Pinpoint the cell where the given text exists, returning its [x, y] midpoint coordinate. 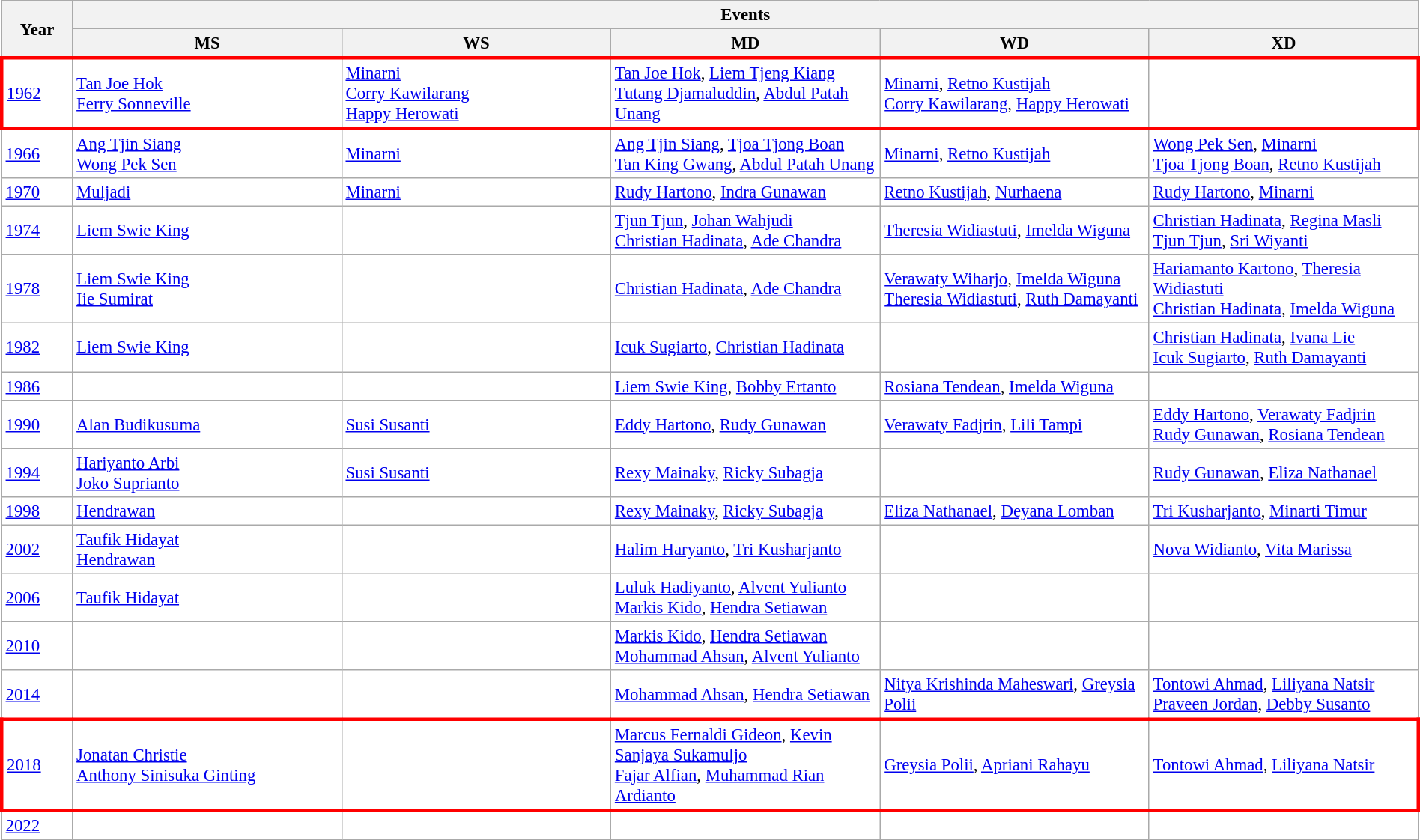
MD [746, 43]
1994 [37, 473]
1990 [37, 424]
Jonatan Christie Anthony Sinisuka Ginting [207, 765]
Muljadi [207, 192]
Minarni, Retno Kustijah Corry Kawilarang, Happy Herowati [1014, 94]
Hendrawan [207, 511]
Christian Hadinata, Ivana Lie Icuk Sugiarto, Ruth Damayanti [1284, 347]
1970 [37, 192]
Eliza Nathanael, Deyana Lomban [1014, 511]
Liem Swie King Iie Sumirat [207, 289]
Icuk Sugiarto, Christian Hadinata [746, 347]
Tontowi Ahmad, Liliyana Natsir [1284, 765]
Eddy Hartono, Rudy Gunawan [746, 424]
Minarni, Retno Kustijah [1014, 153]
Year [37, 30]
2006 [37, 597]
Rosiana Tendean, Imelda Wiguna [1014, 386]
Tjun Tjun, Johan Wahjudi Christian Hadinata, Ade Chandra [746, 231]
Rudy Gunawan, Eliza Nathanael [1284, 473]
Christian Hadinata, Ade Chandra [746, 289]
Luluk Hadiyanto, Alvent Yulianto Markis Kido, Hendra Setiawan [746, 597]
2002 [37, 550]
Mohammad Ahsan, Hendra Setiawan [746, 695]
WD [1014, 43]
Alan Budikusuma [207, 424]
Events [746, 15]
1998 [37, 511]
Taufik Hidayat [207, 597]
Greysia Polii, Apriani Rahayu [1014, 765]
Tan Joe Hok, Liem Tjeng Kiang Tutang Djamaluddin, Abdul Patah Unang [746, 94]
Christian Hadinata, Regina Masli Tjun Tjun, Sri Wiyanti [1284, 231]
Rudy Hartono, Indra Gunawan [746, 192]
1978 [37, 289]
Tan Joe Hok Ferry Sonneville [207, 94]
Ang Tjin Siang, Tjoa Tjong Boan Tan King Gwang, Abdul Patah Unang [746, 153]
2014 [37, 695]
1982 [37, 347]
Marcus Fernaldi Gideon, Kevin Sanjaya Sukamuljo Fajar Alfian, Muhammad Rian Ardianto [746, 765]
Taufik Hidayat Hendrawan [207, 550]
1966 [37, 153]
Eddy Hartono, Verawaty Fadjrin Rudy Gunawan, Rosiana Tendean [1284, 424]
Theresia Widiastuti, Imelda Wiguna [1014, 231]
Markis Kido, Hendra Setiawan Mohammad Ahsan, Alvent Yulianto [746, 645]
Nova Widianto, Vita Marissa [1284, 550]
MS [207, 43]
Halim Haryanto, Tri Kusharjanto [746, 550]
2018 [37, 765]
Verawaty Wiharjo, Imelda Wiguna Theresia Widiastuti, Ruth Damayanti [1014, 289]
Liem Swie King, Bobby Ertanto [746, 386]
1962 [37, 94]
1974 [37, 231]
2022 [37, 825]
Nitya Krishinda Maheswari, Greysia Polii [1014, 695]
Verawaty Fadjrin, Lili Tampi [1014, 424]
XD [1284, 43]
Wong Pek Sen, Minarni Tjoa Tjong Boan, Retno Kustijah [1284, 153]
Hariyanto Arbi Joko Suprianto [207, 473]
Retno Kustijah, Nurhaena [1014, 192]
Ang Tjin Siang Wong Pek Sen [207, 153]
Tontowi Ahmad, Liliyana Natsir Praveen Jordan, Debby Susanto [1284, 695]
WS [476, 43]
Minarni Corry Kawilarang Happy Herowati [476, 94]
2010 [37, 645]
Tri Kusharjanto, Minarti Timur [1284, 511]
Rudy Hartono, Minarni [1284, 192]
1986 [37, 386]
Hariamanto Kartono, Theresia Widiastuti Christian Hadinata, Imelda Wiguna [1284, 289]
